Return [x, y] of the center of cell containing provided text 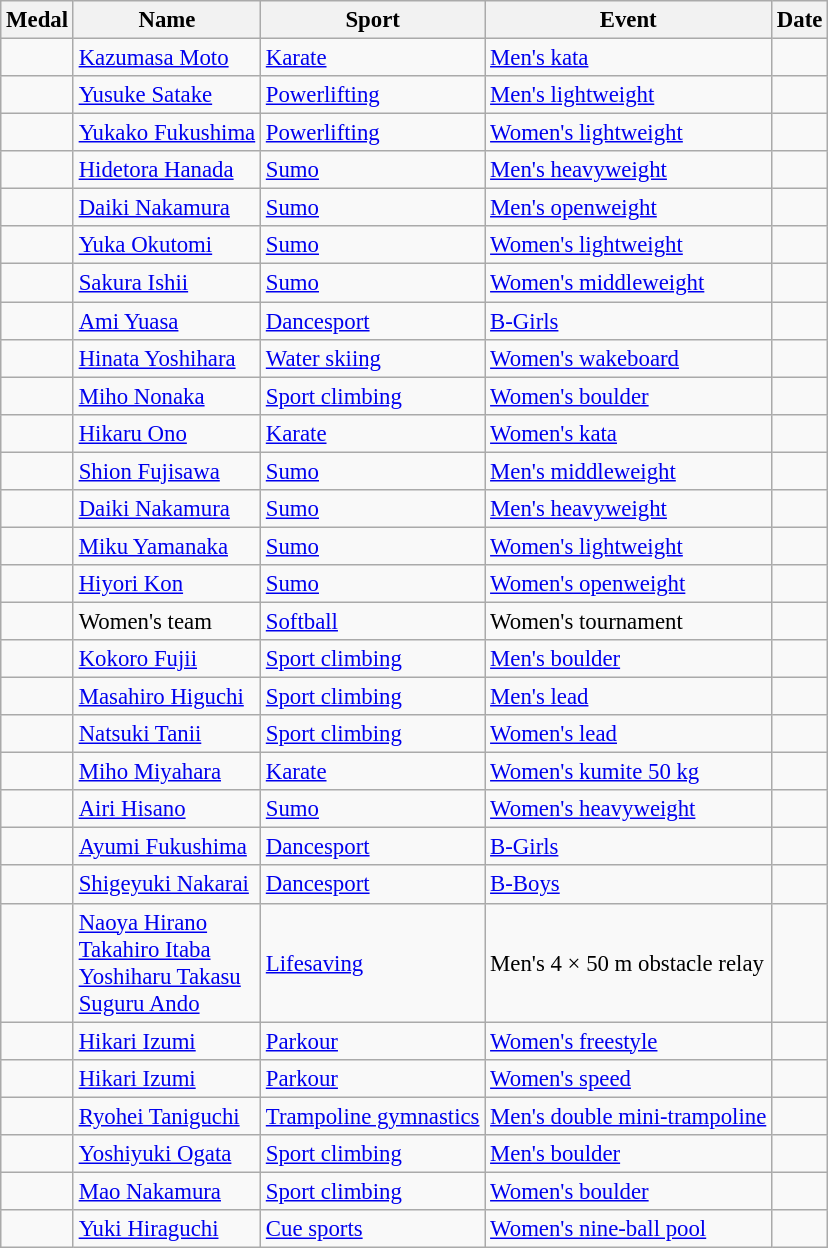
Cue sports [373, 1229]
Men's 4 × 50 m obstacle relay [628, 962]
Miku Yamanaka [166, 546]
Yukako Fukushima [166, 133]
Miho Miyahara [166, 772]
Yuka Okutomi [166, 245]
Masahiro Higuchi [166, 697]
Yoshiyuki Ogata [166, 1154]
Hiyori Kon [166, 584]
Women's tournament [628, 621]
Softball [373, 621]
Kazumasa Moto [166, 58]
Men's kata [628, 58]
Women's heavyweight [628, 809]
Water skiing [373, 358]
Men's openweight [628, 208]
Lifesaving [373, 962]
Women's lead [628, 734]
Ayumi Fukushima [166, 847]
Airi Hisano [166, 809]
Men's lead [628, 697]
Event [628, 20]
Yusuke Satake [166, 95]
Shigeyuki Nakarai [166, 885]
Ami Yuasa [166, 321]
Naoya HiranoTakahiro ItabaYoshiharu TakasuSuguru Ando [166, 962]
Hidetora Hanada [166, 170]
Sport [373, 20]
Ryohei Taniguchi [166, 1116]
Women's kata [628, 433]
Men's middleweight [628, 471]
Women's speed [628, 1078]
Women's freestyle [628, 1041]
Trampoline gymnastics [373, 1116]
Shion Fujisawa [166, 471]
Sakura Ishii [166, 283]
Kokoro Fujii [166, 659]
Hinata Yoshihara [166, 358]
B-Boys [628, 885]
Women's kumite 50 kg [628, 772]
Men's lightweight [628, 95]
Women's nine-ball pool [628, 1229]
Women's openweight [628, 584]
Hikaru Ono [166, 433]
Women's wakeboard [628, 358]
Miho Nonaka [166, 396]
Mao Nakamura [166, 1191]
Medal [38, 20]
Women's middleweight [628, 283]
Men's double mini-trampoline [628, 1116]
Yuki Hiraguchi [166, 1229]
Women's team [166, 621]
Date [800, 20]
Name [166, 20]
Natsuki Tanii [166, 734]
